Pinpoint the cell where the given text exists, returning its (x, y) midpoint coordinate. 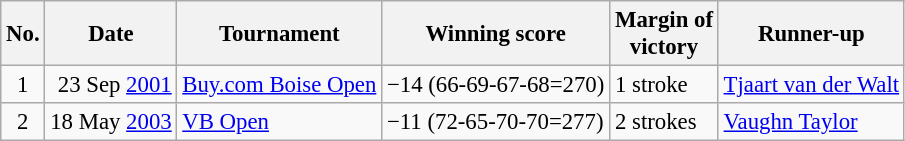
Date (111, 34)
No. (23, 34)
1 stroke (664, 85)
23 Sep 2001 (111, 85)
Buy.com Boise Open (280, 85)
Margin ofvictory (664, 34)
2 strokes (664, 122)
Winning score (496, 34)
−11 (72-65-70-70=277) (496, 122)
Tjaart van der Walt (811, 85)
2 (23, 122)
−14 (66-69-67-68=270) (496, 85)
Tournament (280, 34)
Vaughn Taylor (811, 122)
18 May 2003 (111, 122)
VB Open (280, 122)
Runner-up (811, 34)
1 (23, 85)
